Provide the (X, Y) coordinate of the cell's center where the given text is located.  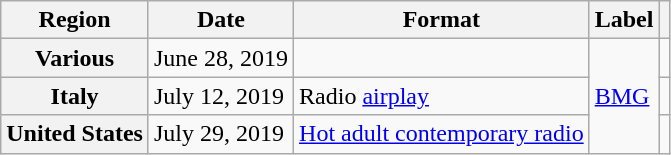
Italy (75, 96)
Hot adult contemporary radio (442, 134)
July 29, 2019 (220, 134)
Format (442, 20)
Label (624, 20)
Date (220, 20)
June 28, 2019 (220, 58)
BMG (624, 96)
Various (75, 58)
Radio airplay (442, 96)
July 12, 2019 (220, 96)
United States (75, 134)
Region (75, 20)
